Capture the cell that displays the provided text and extract its [X, Y] central coordinate. 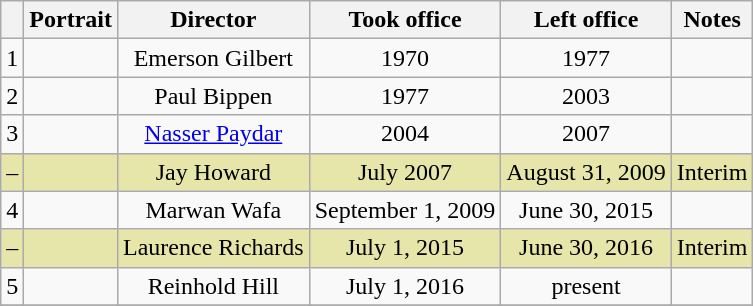
2007 [586, 134]
September 1, 2009 [405, 210]
Laurence Richards [213, 248]
Jay Howard [213, 172]
Emerson Gilbert [213, 58]
Reinhold Hill [213, 286]
2004 [405, 134]
2003 [586, 96]
June 30, 2016 [586, 248]
Marwan Wafa [213, 210]
Paul Bippen [213, 96]
July 2007 [405, 172]
present [586, 286]
5 [12, 286]
4 [12, 210]
June 30, 2015 [586, 210]
August 31, 2009 [586, 172]
July 1, 2016 [405, 286]
Portrait [71, 20]
Took office [405, 20]
Nasser Paydar [213, 134]
2 [12, 96]
Notes [712, 20]
July 1, 2015 [405, 248]
3 [12, 134]
Left office [586, 20]
Director [213, 20]
1970 [405, 58]
1 [12, 58]
